Provide the (X, Y) coordinate of the cell's center where the given text is located.  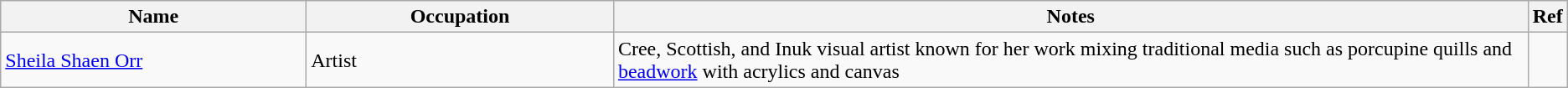
Cree, Scottish, and Inuk visual artist known for her work mixing traditional media such as porcupine quills and beadwork with acrylics and canvas (1070, 60)
Sheila Shaen Orr (154, 60)
Ref (1548, 17)
Artist (461, 60)
Name (154, 17)
Occupation (461, 17)
Notes (1070, 17)
